Search for the cell housing the specified text and yield its [x, y] center coordinate. 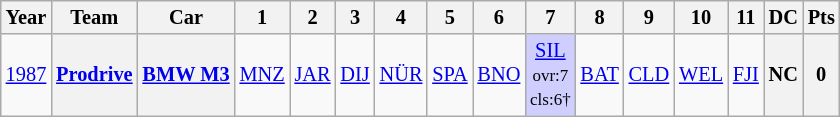
NÜR [402, 75]
NC [784, 75]
4 [402, 17]
CLD [649, 75]
1 [262, 17]
SILovr:7cls:6† [550, 75]
7 [550, 17]
6 [500, 17]
MNZ [262, 75]
11 [746, 17]
DC [784, 17]
FJI [746, 75]
BNO [500, 75]
1987 [26, 75]
0 [822, 75]
5 [450, 17]
9 [649, 17]
BMW M3 [186, 75]
SPA [450, 75]
3 [354, 17]
8 [599, 17]
JAR [313, 75]
2 [313, 17]
10 [701, 17]
DIJ [354, 75]
Prodrive [94, 75]
Car [186, 17]
WEL [701, 75]
BAT [599, 75]
Year [26, 17]
Team [94, 17]
Pts [822, 17]
